Scan for the cell matching the given text and deliver its (X, Y) coordinate at center. 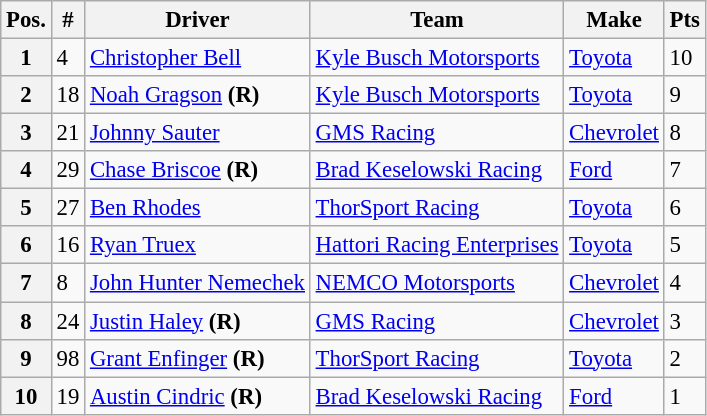
Austin Cindric (R) (198, 396)
Johnny Sauter (198, 133)
27 (68, 208)
Pos. (26, 20)
19 (68, 396)
NEMCO Motorsports (437, 283)
Christopher Bell (198, 58)
98 (68, 358)
Make (614, 20)
Team (437, 20)
Hattori Racing Enterprises (437, 245)
Driver (198, 20)
29 (68, 170)
Chase Briscoe (R) (198, 170)
Ben Rhodes (198, 208)
24 (68, 321)
Justin Haley (R) (198, 321)
John Hunter Nemechek (198, 283)
21 (68, 133)
Grant Enfinger (R) (198, 358)
Pts (684, 20)
18 (68, 95)
16 (68, 245)
Noah Gragson (R) (198, 95)
Ryan Truex (198, 245)
# (68, 20)
